Scan for the cell matching the given text and deliver its [x, y] coordinate at center. 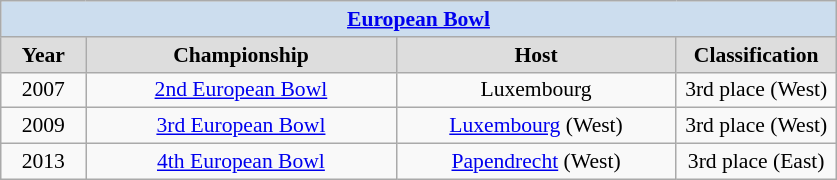
Host [536, 55]
Luxembourg [536, 90]
2013 [44, 162]
3rd place (East) [756, 162]
Year [44, 55]
4th European Bowl [241, 162]
2009 [44, 126]
3rd European Bowl [241, 126]
Papendrecht (West) [536, 162]
Classification [756, 55]
2007 [44, 90]
Championship [241, 55]
Luxembourg (West) [536, 126]
2nd European Bowl [241, 90]
European Bowl [419, 19]
